Extract the [x, y] coordinate from the center of the cell holding the provided text.  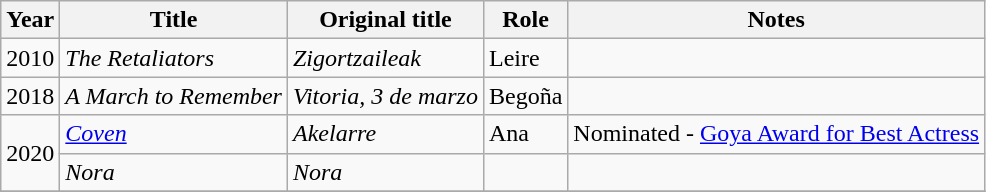
2020 [30, 153]
Nominated - Goya Award for Best Actress [776, 134]
Year [30, 20]
Vitoria, 3 de marzo [385, 96]
Original title [385, 20]
Role [525, 20]
Title [174, 20]
The Retaliators [174, 58]
Begoña [525, 96]
Coven [174, 134]
Notes [776, 20]
Leire [525, 58]
Akelarre [385, 134]
A March to Remember [174, 96]
2010 [30, 58]
Ana [525, 134]
Zigortzaileak [385, 58]
2018 [30, 96]
